Pinpoint the cell where the given text exists, returning its (x, y) midpoint coordinate. 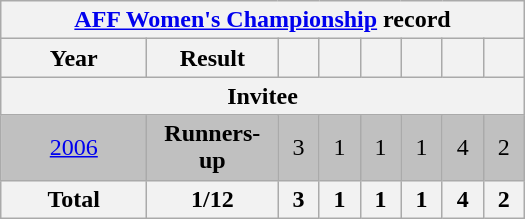
2006 (74, 148)
Invitee (263, 96)
Runners-up (212, 148)
Result (212, 58)
AFF Women's Championship record (263, 20)
Total (74, 199)
1/12 (212, 199)
Year (74, 58)
